Capture the cell that displays the provided text and extract its [x, y] central coordinate. 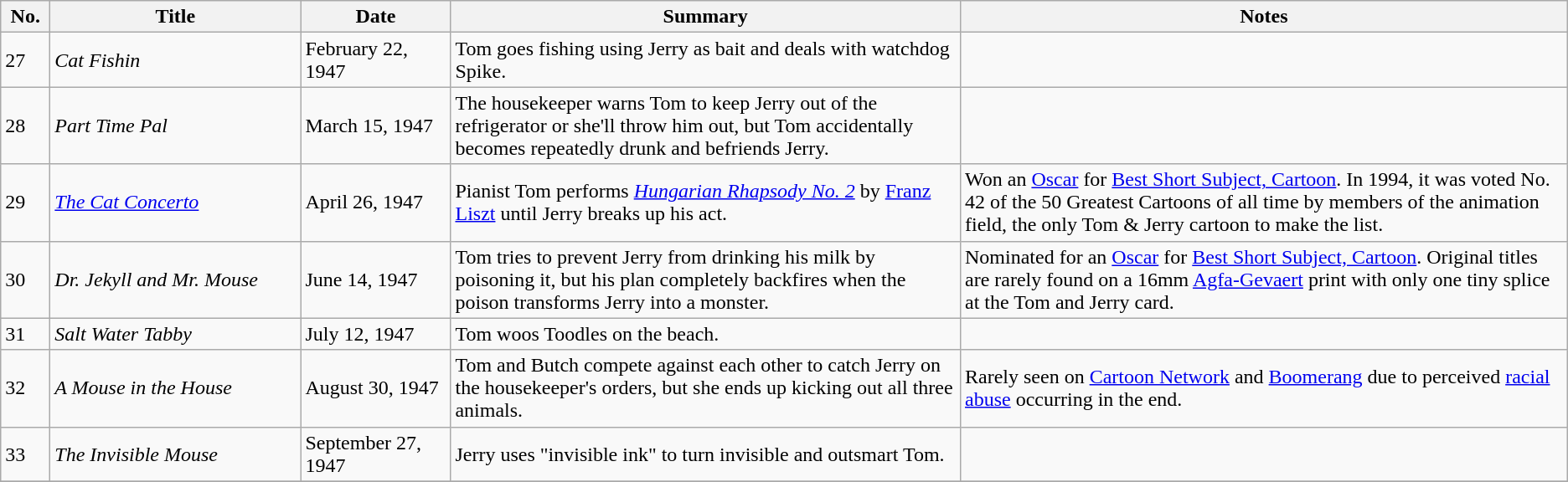
Pianist Tom performs Hungarian Rhapsody No. 2 by Franz Liszt until Jerry breaks up his act. [705, 203]
29 [25, 203]
Tom woos Toodles on the beach. [705, 334]
27 [25, 60]
31 [25, 334]
Tom goes fishing using Jerry as bait and deals with watchdog Spike. [705, 60]
March 15, 1947 [375, 126]
Date [375, 17]
Summary [705, 17]
30 [25, 279]
Part Time Pal [176, 126]
August 30, 1947 [375, 388]
Rarely seen on Cartoon Network and Boomerang due to perceived racial abuse occurring in the end. [1263, 388]
Dr. Jekyll and Mr. Mouse [176, 279]
No. [25, 17]
33 [25, 454]
32 [25, 388]
Salt Water Tabby [176, 334]
The Cat Concerto [176, 203]
Notes [1263, 17]
28 [25, 126]
April 26, 1947 [375, 203]
The Invisible Mouse [176, 454]
Tom and Butch compete against each other to catch Jerry on the housekeeper's orders, but she ends up kicking out all three animals. [705, 388]
September 27, 1947 [375, 454]
February 22, 1947 [375, 60]
Tom tries to prevent Jerry from drinking his milk by poisoning it, but his plan completely backfires when the poison transforms Jerry into a monster. [705, 279]
Jerry uses "invisible ink" to turn invisible and outsmart Tom. [705, 454]
Cat Fishin [176, 60]
A Mouse in the House [176, 388]
July 12, 1947 [375, 334]
June 14, 1947 [375, 279]
Title [176, 17]
